Provide the (X, Y) coordinate of the cell's center where the given text is located.  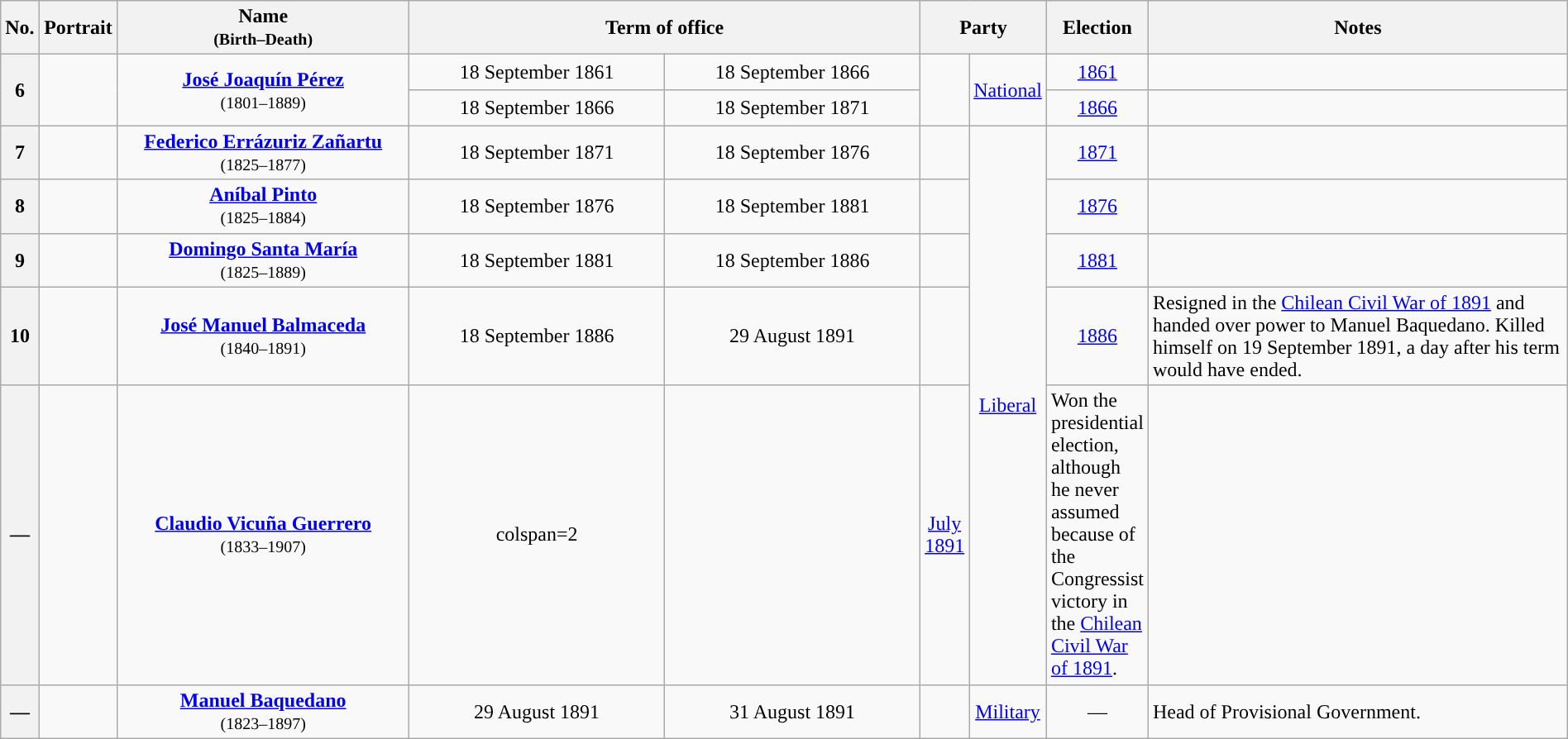
1881 (1097, 260)
Name(Birth–Death) (263, 28)
Party (984, 28)
Term of office (665, 28)
7 (20, 152)
Won the presidential election, although he never assumed because of the Congressist victory in the Chilean Civil War of 1891. (1097, 535)
Liberal (1008, 405)
No. (20, 28)
Aníbal Pinto(1825–1884) (263, 207)
6 (20, 90)
1886 (1097, 336)
8 (20, 207)
10 (20, 336)
9 (20, 260)
Portrait (78, 28)
José Manuel Balmaceda(1840–1891) (263, 336)
Election (1097, 28)
Claudio Vicuña Guerrero(1833–1907) (263, 535)
July 1891 (944, 535)
Manuel Baquedano(1823–1897) (263, 711)
Notes (1358, 28)
National (1008, 90)
José Joaquín Pérez(1801–1889) (263, 90)
Domingo Santa María(1825–1889) (263, 260)
31 August 1891 (792, 711)
1866 (1097, 107)
colspan=2 (538, 535)
1871 (1097, 152)
Military (1008, 711)
Federico Errázuriz Zañartu(1825–1877) (263, 152)
1876 (1097, 207)
18 September 1861 (538, 73)
Head of Provisional Government. (1358, 711)
1861 (1097, 73)
